Search for the cell housing the specified text and yield its (x, y) center coordinate. 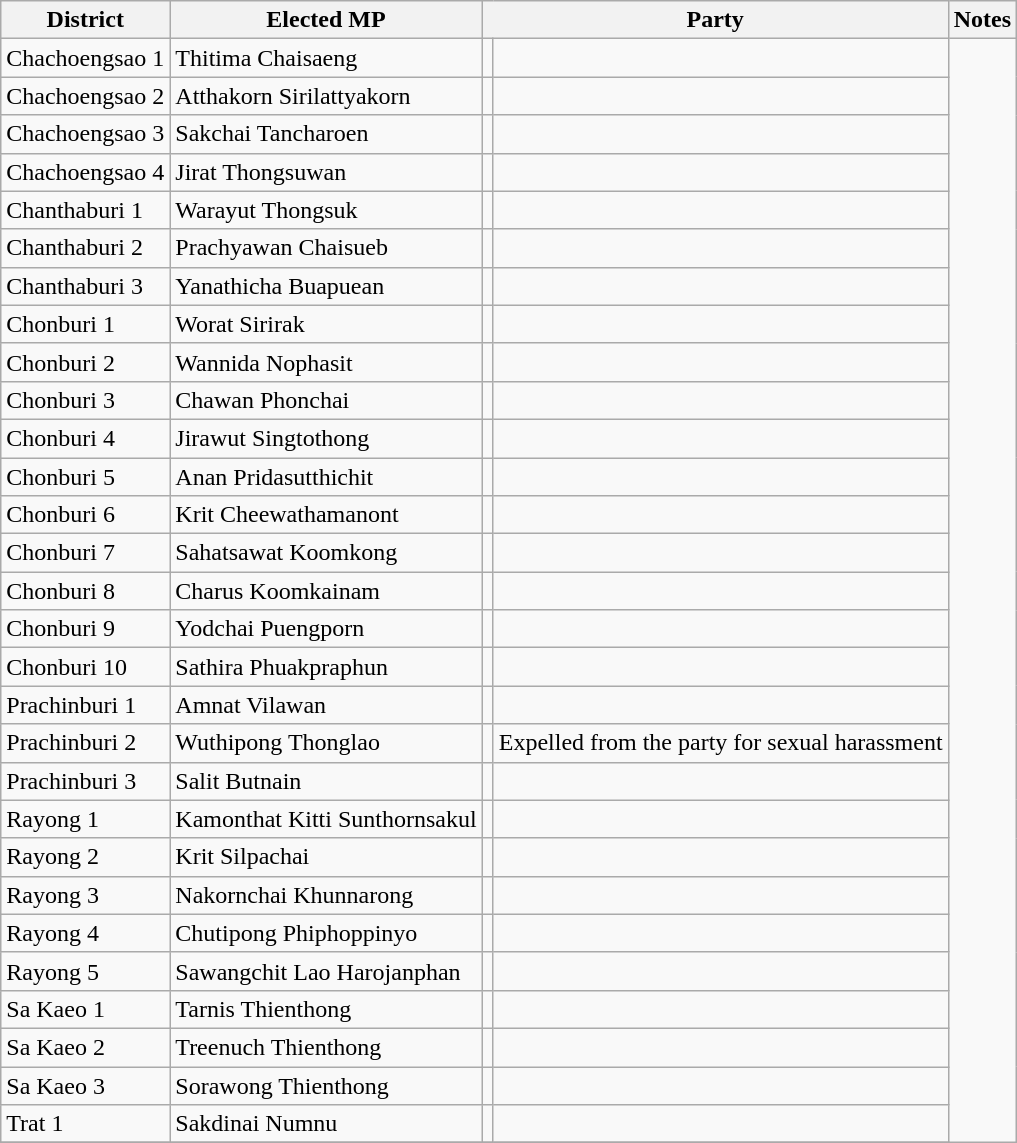
Rayong 4 (86, 933)
Wannida Nophasit (326, 362)
Wuthipong Thonglao (326, 743)
Notes (982, 20)
Expelled from the party for sexual harassment (720, 743)
Yanathicha Buapuean (326, 286)
Anan Pridasutthichit (326, 477)
Sakdinai Numnu (326, 1124)
Chonburi 10 (86, 667)
Sawangchit Lao Harojanphan (326, 971)
District (86, 20)
Yodchai Puengporn (326, 629)
Chonburi 8 (86, 591)
Warayut Thongsuk (326, 210)
Chanthaburi 1 (86, 210)
Chachoengsao 4 (86, 172)
Chonburi 4 (86, 438)
Chutipong Phiphoppinyo (326, 933)
Charus Koomkainam (326, 591)
Chanthaburi 2 (86, 248)
Chachoengsao 3 (86, 134)
Sathira Phuakpraphun (326, 667)
Sorawong Thienthong (326, 1085)
Jirat Thongsuwan (326, 172)
Atthakorn Sirilattyakorn (326, 96)
Krit Silpachai (326, 857)
Prachinburi 3 (86, 781)
Thitima Chaisaeng (326, 58)
Chawan Phonchai (326, 400)
Sakchai Tancharoen (326, 134)
Sa Kaeo 1 (86, 1009)
Tarnis Thienthong (326, 1009)
Worat Sirirak (326, 324)
Prachyawan Chaisueb (326, 248)
Sa Kaeo 2 (86, 1047)
Chonburi 2 (86, 362)
Chonburi 7 (86, 553)
Rayong 2 (86, 857)
Trat 1 (86, 1124)
Rayong 1 (86, 819)
Sahatsawat Koomkong (326, 553)
Rayong 5 (86, 971)
Chonburi 3 (86, 400)
Salit Butnain (326, 781)
Chonburi 5 (86, 477)
Chonburi 6 (86, 515)
Chachoengsao 2 (86, 96)
Krit Cheewathamanont (326, 515)
Chonburi 1 (86, 324)
Sa Kaeo 3 (86, 1085)
Prachinburi 2 (86, 743)
Jirawut Singtothong (326, 438)
Amnat Vilawan (326, 705)
Rayong 3 (86, 895)
Chonburi 9 (86, 629)
Nakornchai Khunnarong (326, 895)
Party (715, 20)
Chanthaburi 3 (86, 286)
Kamonthat Kitti Sunthornsakul (326, 819)
Chachoengsao 1 (86, 58)
Treenuch Thienthong (326, 1047)
Prachinburi 1 (86, 705)
Elected MP (326, 20)
